From the cell containing the given text, extract its center point as [X, Y] coordinate. 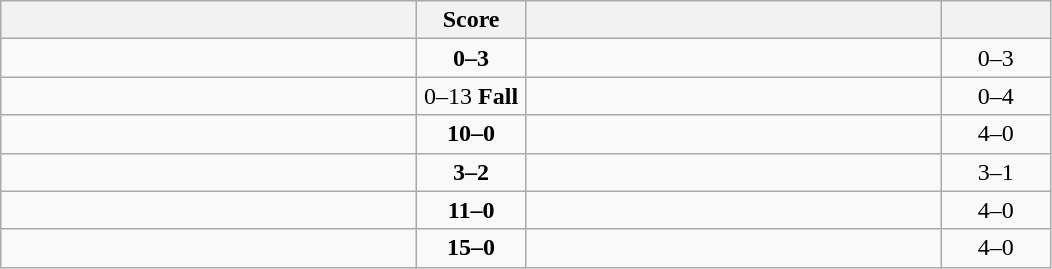
0–4 [996, 96]
3–1 [996, 172]
3–2 [472, 172]
Score [472, 20]
15–0 [472, 248]
10–0 [472, 134]
0–13 Fall [472, 96]
11–0 [472, 210]
